Determine the (x, y) coordinate at the center of the cell enclosing the given text.  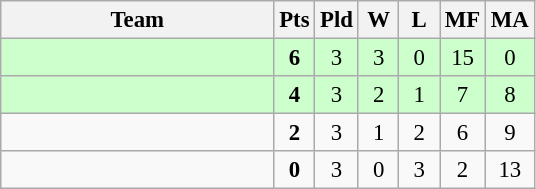
L (420, 20)
Pld (337, 20)
MF (463, 20)
7 (463, 95)
Pts (294, 20)
8 (510, 95)
9 (510, 133)
15 (463, 58)
Team (138, 20)
W (378, 20)
13 (510, 170)
4 (294, 95)
MA (510, 20)
